Return [x, y] of the center of cell containing provided text 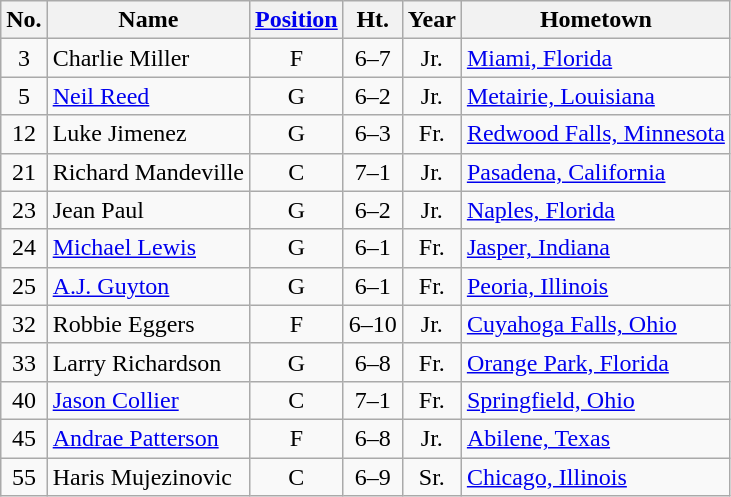
Larry Richardson [148, 362]
Michael Lewis [148, 248]
Metairie, Louisiana [596, 96]
Hometown [596, 20]
3 [24, 58]
Neil Reed [148, 96]
55 [24, 477]
33 [24, 362]
Jason Collier [148, 400]
23 [24, 210]
Charlie Miller [148, 58]
21 [24, 172]
25 [24, 286]
Robbie Eggers [148, 324]
Miami, Florida [596, 58]
45 [24, 438]
6–9 [372, 477]
Year [432, 20]
Jasper, Indiana [596, 248]
40 [24, 400]
Haris Mujezinovic [148, 477]
Richard Mandeville [148, 172]
24 [24, 248]
Name [148, 20]
Andrae Patterson [148, 438]
Abilene, Texas [596, 438]
6–10 [372, 324]
Redwood Falls, Minnesota [596, 134]
Jean Paul [148, 210]
5 [24, 96]
A.J. Guyton [148, 286]
Position [296, 20]
Cuyahoga Falls, Ohio [596, 324]
Pasadena, California [596, 172]
Chicago, Illinois [596, 477]
12 [24, 134]
Orange Park, Florida [596, 362]
Ht. [372, 20]
6–3 [372, 134]
6–7 [372, 58]
Naples, Florida [596, 210]
Springfield, Ohio [596, 400]
Sr. [432, 477]
No. [24, 20]
Luke Jimenez [148, 134]
32 [24, 324]
Peoria, Illinois [596, 286]
